Scan for the cell matching the given text and deliver its (X, Y) coordinate at center. 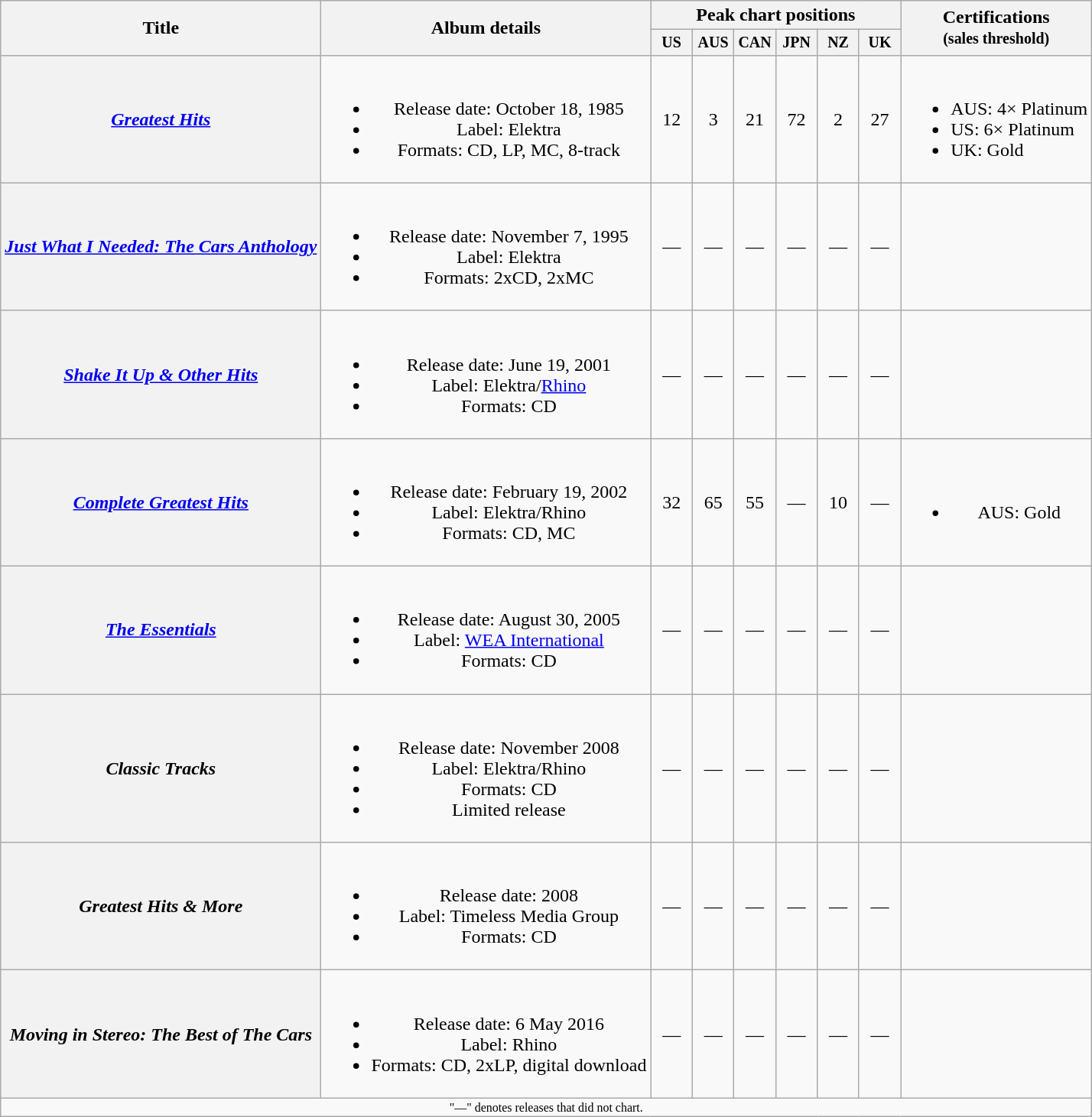
"—" denotes releases that did not chart. (546, 1107)
Greatest Hits & More (161, 907)
CAN (755, 43)
Release date: June 19, 2001Label: Elektra/RhinoFormats: CD (486, 375)
UK (879, 43)
Certifications(sales threshold) (996, 28)
JPN (796, 43)
Release date: November 7, 1995Label: ElektraFormats: 2xCD, 2xMC (486, 246)
Release date: 6 May 2016Label: RhinoFormats: CD, 2xLP, digital download (486, 1034)
27 (879, 119)
3 (713, 119)
AUS: Gold (996, 502)
Release date: August 30, 2005Label: WEA InternationalFormats: CD (486, 630)
72 (796, 119)
Release date: October 18, 1985Label: ElektraFormats: CD, LP, MC, 8-track (486, 119)
55 (755, 502)
Moving in Stereo: The Best of The Cars (161, 1034)
Complete Greatest Hits (161, 502)
Greatest Hits (161, 119)
NZ (838, 43)
Just What I Needed: The Cars Anthology (161, 246)
Classic Tracks (161, 768)
Peak chart positions (775, 15)
Album details (486, 28)
The Essentials (161, 630)
32 (671, 502)
65 (713, 502)
AUS: 4× PlatinumUS: 6× PlatinumUK: Gold (996, 119)
Shake It Up & Other Hits (161, 375)
US (671, 43)
Title (161, 28)
AUS (713, 43)
Release date: 2008Label: Timeless Media GroupFormats: CD (486, 907)
Release date: November 2008Label: Elektra/RhinoFormats: CDLimited release (486, 768)
10 (838, 502)
Release date: February 19, 2002Label: Elektra/RhinoFormats: CD, MC (486, 502)
12 (671, 119)
21 (755, 119)
2 (838, 119)
